Find where the given text appears and provide that cell's center as (x, y) coordinate. 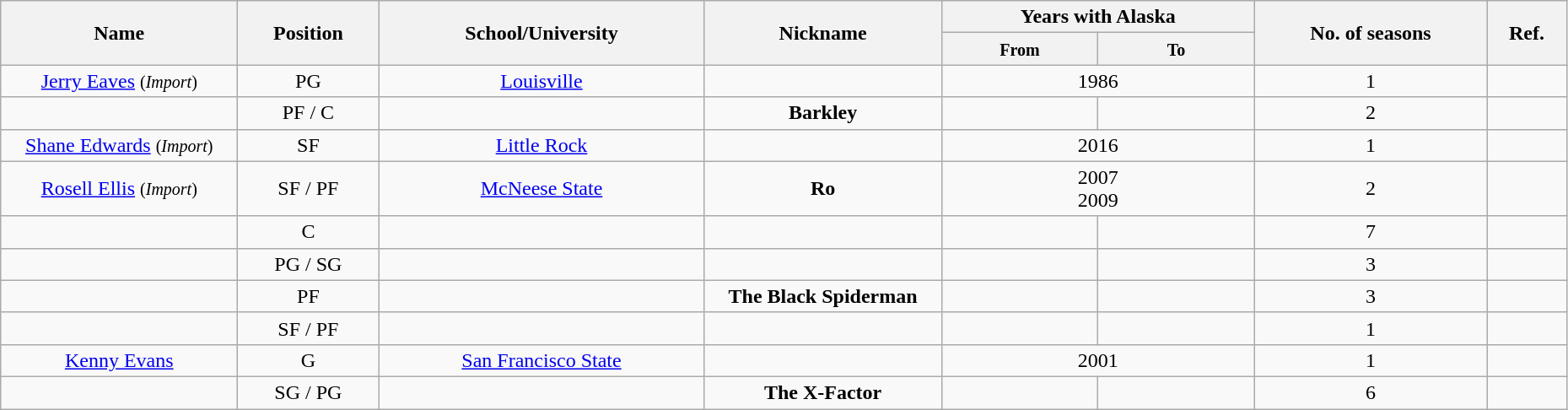
G (309, 360)
School/University (542, 33)
PF (309, 296)
2001 (1098, 360)
Position (309, 33)
From (1020, 49)
Little Rock (542, 145)
Name (120, 33)
Ref. (1527, 33)
PF / C (309, 113)
Louisville (542, 81)
PG (309, 81)
The Black Spiderman (823, 296)
SF (309, 145)
Barkley (823, 113)
The X-Factor (823, 392)
20072009 (1098, 189)
No. of seasons (1370, 33)
Ro (823, 189)
2016 (1098, 145)
To (1177, 49)
San Francisco State (542, 360)
C (309, 232)
Years with Alaska (1098, 17)
McNeese State (542, 189)
Nickname (823, 33)
SG / PG (309, 392)
PG / SG (309, 264)
6 (1370, 392)
Kenny Evans (120, 360)
7 (1370, 232)
Rosell Ellis (Import) (120, 189)
1986 (1098, 81)
Jerry Eaves (Import) (120, 81)
Shane Edwards (Import) (120, 145)
